Extract the [X, Y] coordinate from the center of the cell holding the provided text.  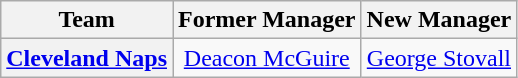
George Stovall [439, 58]
Deacon McGuire [266, 58]
New Manager [439, 20]
Team [87, 20]
Former Manager [266, 20]
Cleveland Naps [87, 58]
